Extract the [X, Y] coordinate from the center of the cell holding the provided text.  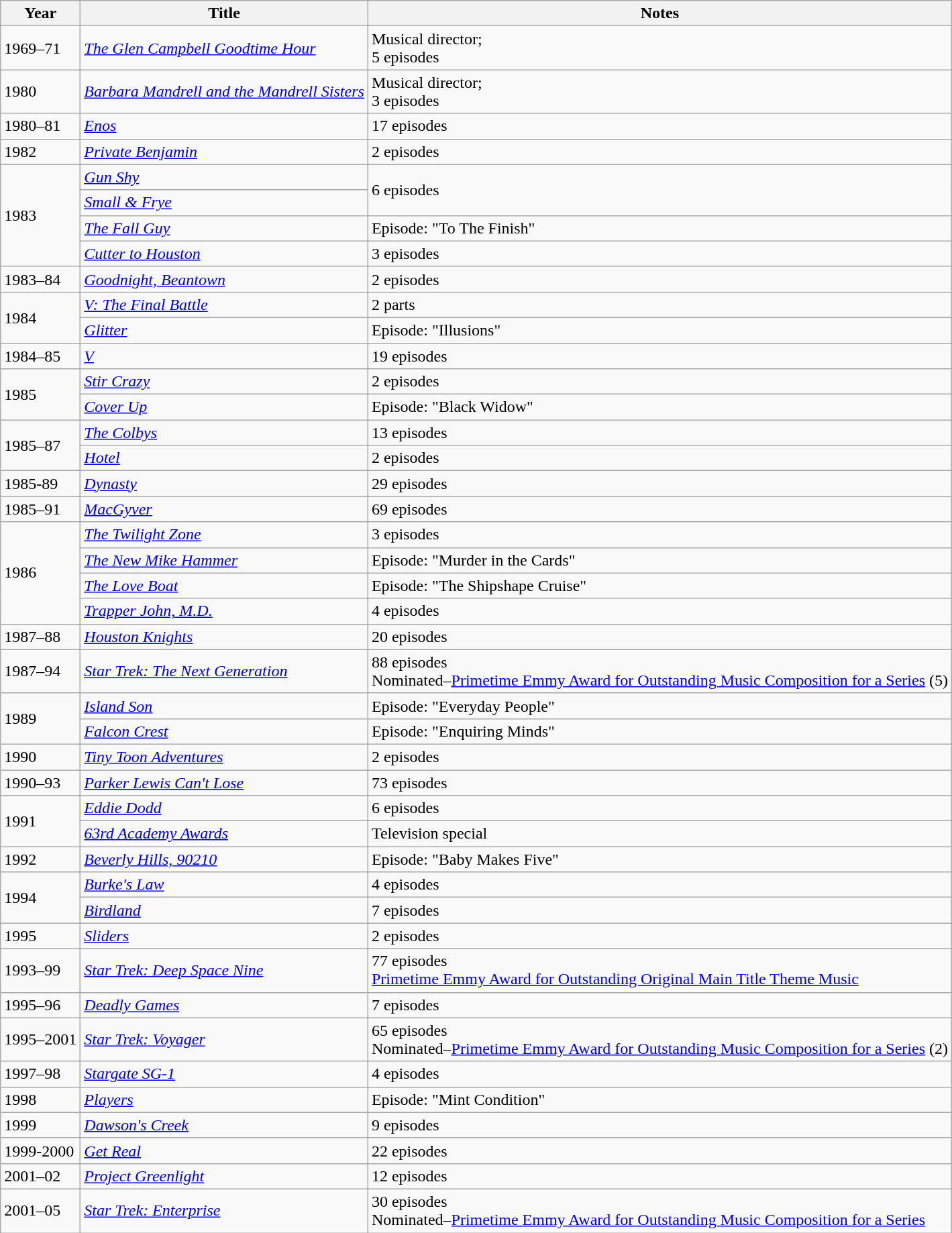
1990–93 [40, 783]
19 episodes [659, 356]
Episode: "Enquiring Minds" [659, 731]
9 episodes [659, 1125]
1984 [40, 317]
29 episodes [659, 484]
73 episodes [659, 783]
Episode: "The Shipshape Cruise" [659, 586]
Musical director;3 episodes [659, 91]
Sliders [224, 936]
1994 [40, 898]
65 episodesNominated–Primetime Emmy Award for Outstanding Music Composition for a Series (2) [659, 1040]
Deadly Games [224, 1005]
1992 [40, 859]
1983–84 [40, 279]
Television special [659, 834]
1980 [40, 91]
2 parts [659, 305]
Cutter to Houston [224, 254]
2001–02 [40, 1176]
Trapper John, M.D. [224, 611]
V: The Final Battle [224, 305]
1982 [40, 152]
1989 [40, 718]
Star Trek: Deep Space Nine [224, 970]
The Colbys [224, 433]
Parker Lewis Can't Lose [224, 783]
Star Trek: Enterprise [224, 1210]
63rd Academy Awards [224, 834]
88 episodesNominated–Primetime Emmy Award for Outstanding Music Composition for a Series (5) [659, 671]
Tiny Toon Adventures [224, 757]
Private Benjamin [224, 152]
1997–98 [40, 1074]
Episode: "Murder in the Cards" [659, 560]
20 episodes [659, 637]
1985 [40, 394]
13 episodes [659, 433]
1998 [40, 1100]
1999-2000 [40, 1150]
The Fall Guy [224, 228]
1983 [40, 215]
17 episodes [659, 126]
1987–94 [40, 671]
1985–91 [40, 509]
1985–87 [40, 445]
The Twilight Zone [224, 535]
Star Trek: Voyager [224, 1040]
Stargate SG-1 [224, 1074]
Beverly Hills, 90210 [224, 859]
Small & Frye [224, 203]
1987–88 [40, 637]
Burke's Law [224, 885]
Goodnight, Beantown [224, 279]
Project Greenlight [224, 1176]
1995–96 [40, 1005]
Dynasty [224, 484]
Get Real [224, 1150]
1995 [40, 936]
Birdland [224, 910]
1999 [40, 1125]
Musical director;5 episodes [659, 48]
Episode: "Baby Makes Five" [659, 859]
1990 [40, 757]
Episode: "To The Finish" [659, 228]
Stir Crazy [224, 382]
1985-89 [40, 484]
Eddie Dodd [224, 808]
1969–71 [40, 48]
Falcon Crest [224, 731]
1984–85 [40, 356]
1995–2001 [40, 1040]
Players [224, 1100]
Notes [659, 13]
Episode: "Mint Condition" [659, 1100]
Enos [224, 126]
Barbara Mandrell and the Mandrell Sisters [224, 91]
2001–05 [40, 1210]
The Love Boat [224, 586]
Cover Up [224, 407]
V [224, 356]
77 episodesPrimetime Emmy Award for Outstanding Original Main Title Theme Music [659, 970]
1986 [40, 573]
Hotel [224, 458]
Episode: "Illusions" [659, 330]
Dawson's Creek [224, 1125]
Island Son [224, 706]
22 episodes [659, 1150]
Glitter [224, 330]
30 episodesNominated–Primetime Emmy Award for Outstanding Music Composition for a Series [659, 1210]
69 episodes [659, 509]
Episode: "Everyday People" [659, 706]
The Glen Campbell Goodtime Hour [224, 48]
1993–99 [40, 970]
The New Mike Hammer [224, 560]
Year [40, 13]
12 episodes [659, 1176]
Episode: "Black Widow" [659, 407]
Star Trek: The Next Generation [224, 671]
1991 [40, 821]
Houston Knights [224, 637]
Title [224, 13]
Gun Shy [224, 177]
1980–81 [40, 126]
MacGyver [224, 509]
